Return the [x, y] coordinate for the center point of the cell that contains the specified text.  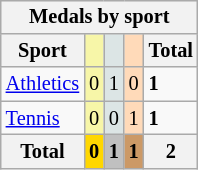
Sport [42, 51]
Medals by sport [100, 17]
Athletics [42, 84]
Tennis [42, 118]
2 [171, 152]
